Return the [x, y] coordinate for the center point of the cell that contains the specified text.  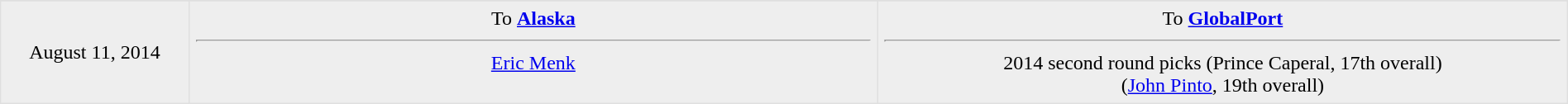
August 11, 2014 [94, 52]
To AlaskaEric Menk [533, 52]
To GlobalPort2014 second round picks (Prince Caperal, 17th overall)(John Pinto, 19th overall) [1223, 52]
